Locate the cell with the specified text and output its (x, y) center coordinate. 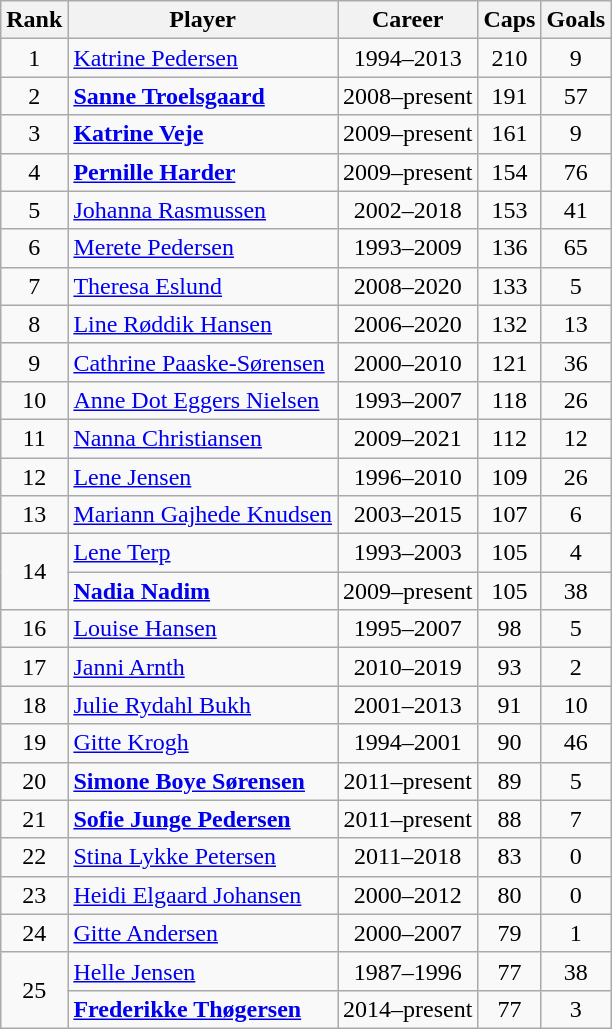
89 (510, 781)
17 (34, 667)
1996–2010 (408, 477)
57 (576, 96)
Nadia Nadim (203, 591)
1993–2009 (408, 248)
22 (34, 857)
112 (510, 438)
2006–2020 (408, 324)
Goals (576, 20)
76 (576, 172)
23 (34, 895)
2014–present (408, 1009)
133 (510, 286)
2008–2020 (408, 286)
153 (510, 210)
2001–2013 (408, 705)
Anne Dot Eggers Nielsen (203, 400)
16 (34, 629)
118 (510, 400)
132 (510, 324)
136 (510, 248)
Helle Jensen (203, 971)
Janni Arnth (203, 667)
191 (510, 96)
Katrine Pedersen (203, 58)
1993–2003 (408, 553)
Merete Pedersen (203, 248)
36 (576, 362)
1994–2001 (408, 743)
2000–2012 (408, 895)
2009–2021 (408, 438)
Gitte Andersen (203, 933)
1994–2013 (408, 58)
Frederikke Thøgersen (203, 1009)
Pernille Harder (203, 172)
88 (510, 819)
2002–2018 (408, 210)
1995–2007 (408, 629)
14 (34, 572)
109 (510, 477)
18 (34, 705)
1987–1996 (408, 971)
Louise Hansen (203, 629)
21 (34, 819)
154 (510, 172)
98 (510, 629)
Theresa Eslund (203, 286)
Stina Lykke Petersen (203, 857)
121 (510, 362)
2000–2010 (408, 362)
46 (576, 743)
1993–2007 (408, 400)
Rank (34, 20)
Nanna Christiansen (203, 438)
Gitte Krogh (203, 743)
11 (34, 438)
Player (203, 20)
83 (510, 857)
Sofie Junge Pedersen (203, 819)
Caps (510, 20)
2003–2015 (408, 515)
210 (510, 58)
Lene Jensen (203, 477)
2011–2018 (408, 857)
91 (510, 705)
Katrine Veje (203, 134)
Lene Terp (203, 553)
2008–present (408, 96)
Johanna Rasmussen (203, 210)
107 (510, 515)
24 (34, 933)
2010–2019 (408, 667)
8 (34, 324)
2000–2007 (408, 933)
93 (510, 667)
25 (34, 990)
Sanne Troelsgaard (203, 96)
19 (34, 743)
41 (576, 210)
Cathrine Paaske-Sørensen (203, 362)
90 (510, 743)
80 (510, 895)
Line Røddik Hansen (203, 324)
Heidi Elgaard Johansen (203, 895)
Julie Rydahl Bukh (203, 705)
65 (576, 248)
161 (510, 134)
20 (34, 781)
79 (510, 933)
Mariann Gajhede Knudsen (203, 515)
Career (408, 20)
Simone Boye Sørensen (203, 781)
